Determine the (x, y) coordinate at the center of the cell enclosing the given text.  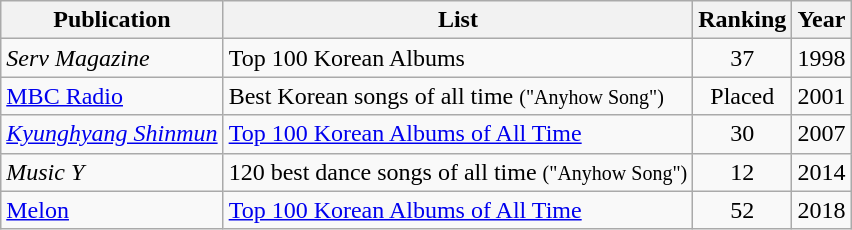
30 (742, 134)
Top 100 Korean Albums (458, 58)
MBC Radio (112, 96)
Placed (742, 96)
2001 (822, 96)
12 (742, 172)
Ranking (742, 20)
2014 (822, 172)
List (458, 20)
2007 (822, 134)
37 (742, 58)
2018 (822, 210)
Melon (112, 210)
Kyunghyang Shinmun (112, 134)
Year (822, 20)
Best Korean songs of all time ("Anyhow Song") (458, 96)
Publication (112, 20)
Serv Magazine (112, 58)
120 best dance songs of all time ("Anyhow Song") (458, 172)
1998 (822, 58)
52 (742, 210)
Music Y (112, 172)
